Pinpoint the cell where the given text exists, returning its [X, Y] midpoint coordinate. 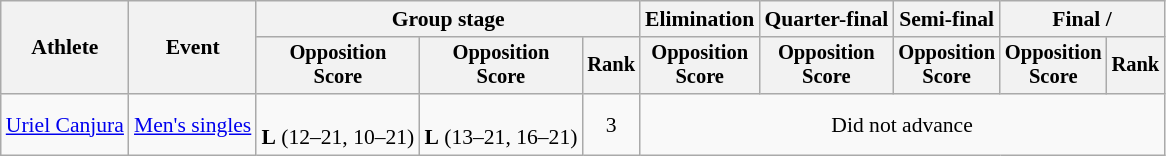
Elimination [700, 19]
Athlete [65, 48]
L (12–21, 10–21) [338, 124]
Men's singles [192, 124]
Uriel Canjura [65, 124]
Semi-final [946, 19]
Quarter-final [826, 19]
Event [192, 48]
3 [611, 124]
Final / [1082, 19]
Did not advance [902, 124]
Group stage [448, 19]
L (13–21, 16–21) [500, 124]
